Provide the [x, y] coordinate of the cell's center where the given text is located.  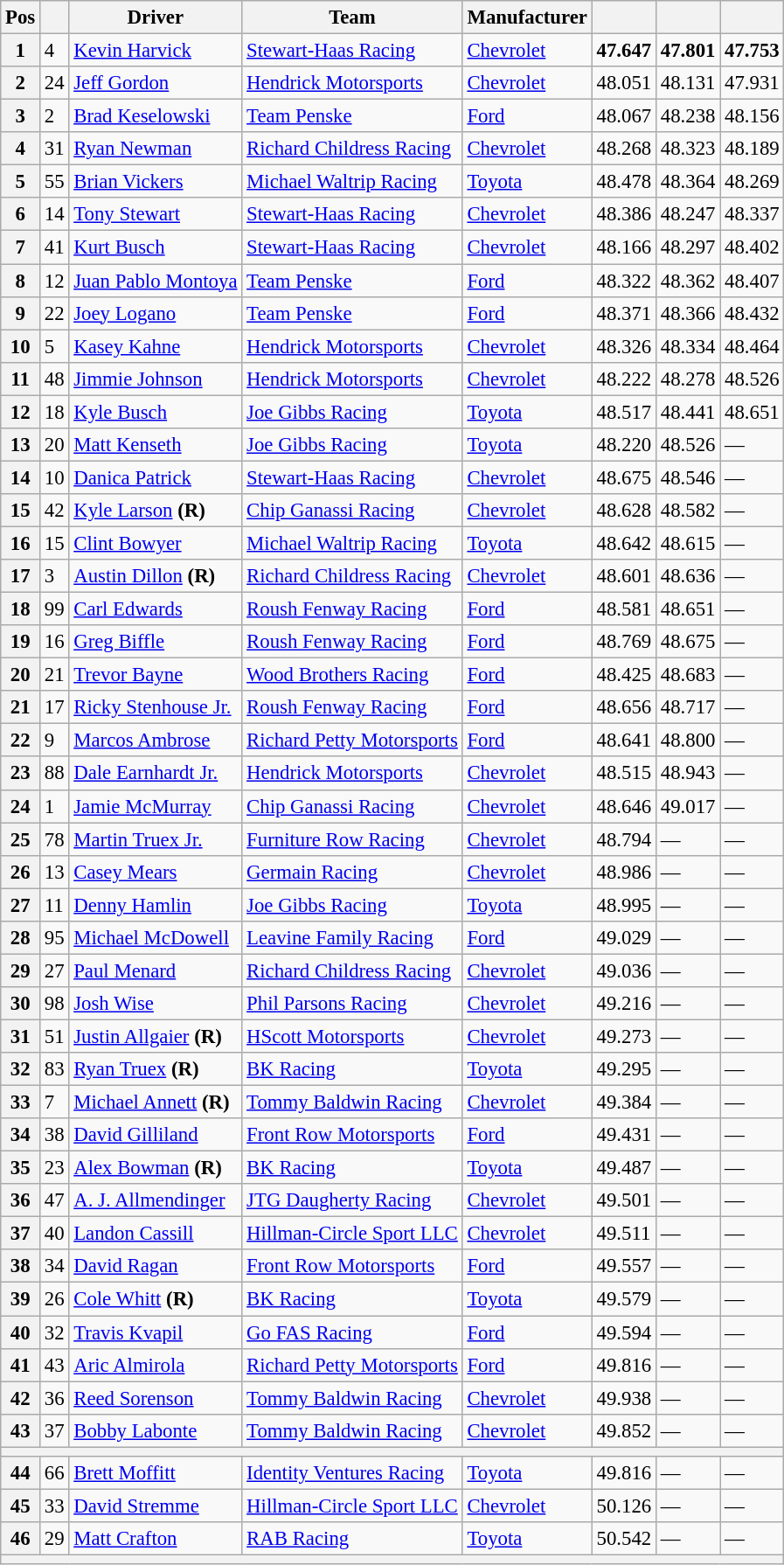
48.337 [752, 214]
Team [352, 17]
48.425 [624, 675]
Manufacturer [527, 17]
Driver [156, 17]
Michael McDowell [156, 938]
Leavine Family Racing [352, 938]
48.156 [752, 116]
49.511 [624, 1234]
Brian Vickers [156, 182]
45 [21, 1506]
48.278 [687, 379]
48.581 [624, 609]
49.216 [624, 1004]
Travis Kvapil [156, 1332]
Kyle Larson (R) [156, 511]
48.131 [687, 83]
47.801 [687, 51]
48.386 [624, 214]
Martin Truex Jr. [156, 839]
Alex Bowman (R) [156, 1168]
48.222 [624, 379]
19 [21, 642]
A. J. Allmendinger [156, 1200]
Aric Almirola [156, 1365]
Landon Cassill [156, 1234]
47.647 [624, 51]
Austin Dillon (R) [156, 576]
47.753 [752, 51]
8 [21, 281]
Marcos Ambrose [156, 741]
49.501 [624, 1200]
Casey Mears [156, 872]
49.295 [624, 1069]
Carl Edwards [156, 609]
48.794 [624, 839]
Go FAS Racing [352, 1332]
Cole Whitt (R) [156, 1299]
78 [54, 839]
48.322 [624, 281]
48.323 [687, 149]
48.051 [624, 83]
44 [21, 1473]
49.036 [624, 970]
46 [21, 1539]
Paul Menard [156, 970]
48.642 [624, 543]
48.268 [624, 149]
Tony Stewart [156, 214]
HScott Motorsports [352, 1036]
Wood Brothers Racing [352, 675]
28 [21, 938]
99 [54, 609]
48.297 [687, 247]
Denny Hamlin [156, 905]
48.464 [752, 346]
50.126 [624, 1506]
48.628 [624, 511]
49.594 [624, 1332]
48.478 [624, 182]
48.636 [687, 576]
48.800 [687, 741]
49.384 [624, 1102]
48.407 [752, 281]
48.615 [687, 543]
Dale Earnhardt Jr. [156, 774]
66 [54, 1473]
49.017 [687, 806]
Reed Sorenson [156, 1398]
48.269 [752, 182]
48.769 [624, 642]
Kyle Busch [156, 412]
48.515 [624, 774]
48.432 [752, 313]
48.366 [687, 313]
Bobby Labonte [156, 1430]
48.683 [687, 675]
49.579 [624, 1299]
RAB Racing [352, 1539]
Ryan Newman [156, 149]
Phil Parsons Racing [352, 1004]
49.029 [624, 938]
49.273 [624, 1036]
48.247 [687, 214]
Germain Racing [352, 872]
Brett Moffitt [156, 1473]
48.641 [624, 741]
48.656 [624, 707]
48.220 [624, 445]
Furniture Row Racing [352, 839]
48.334 [687, 346]
25 [21, 839]
49.852 [624, 1430]
49.938 [624, 1398]
49.487 [624, 1168]
Juan Pablo Montoya [156, 281]
48.326 [624, 346]
48.067 [624, 116]
JTG Daugherty Racing [352, 1200]
Matt Kenseth [156, 445]
48.364 [687, 182]
48.546 [687, 477]
48.441 [687, 412]
47 [54, 1200]
88 [54, 774]
6 [21, 214]
48.371 [624, 313]
Jeff Gordon [156, 83]
39 [21, 1299]
Michael Annett (R) [156, 1102]
Josh Wise [156, 1004]
48.995 [624, 905]
47.931 [752, 83]
Ricky Stenhouse Jr. [156, 707]
Pos [21, 17]
83 [54, 1069]
98 [54, 1004]
Brad Keselowski [156, 116]
48.986 [624, 872]
48.189 [752, 149]
48.601 [624, 576]
48.943 [687, 774]
48.717 [687, 707]
48.402 [752, 247]
55 [54, 182]
Jamie McMurray [156, 806]
48.362 [687, 281]
Identity Ventures Racing [352, 1473]
48.517 [624, 412]
49.557 [624, 1267]
Ryan Truex (R) [156, 1069]
48.582 [687, 511]
Kevin Harvick [156, 51]
51 [54, 1036]
David Gilliland [156, 1135]
Kurt Busch [156, 247]
30 [21, 1004]
Joey Logano [156, 313]
Jimmie Johnson [156, 379]
Trevor Bayne [156, 675]
95 [54, 938]
48 [54, 379]
50.542 [624, 1539]
David Stremme [156, 1506]
Justin Allgaier (R) [156, 1036]
35 [21, 1168]
48.646 [624, 806]
48.166 [624, 247]
Kasey Kahne [156, 346]
Danica Patrick [156, 477]
Clint Bowyer [156, 543]
49.431 [624, 1135]
Matt Crafton [156, 1539]
Greg Biffle [156, 642]
David Ragan [156, 1267]
48.238 [687, 116]
